Scan for the cell matching the given text and deliver its (x, y) coordinate at center. 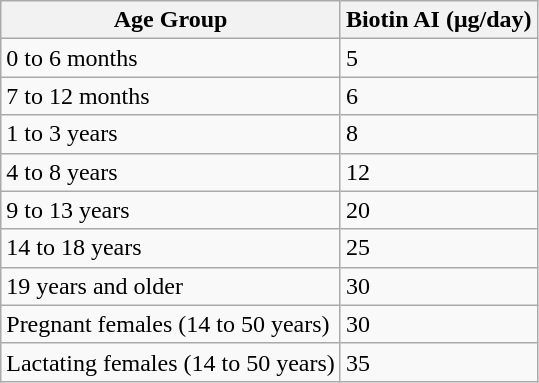
8 (438, 134)
Age Group (171, 20)
35 (438, 362)
25 (438, 248)
20 (438, 210)
Lactating females (14 to 50 years) (171, 362)
6 (438, 96)
7 to 12 months (171, 96)
Pregnant females (14 to 50 years) (171, 324)
1 to 3 years (171, 134)
12 (438, 172)
9 to 13 years (171, 210)
5 (438, 58)
4 to 8 years (171, 172)
19 years and older (171, 286)
Biotin AI (μg/day) (438, 20)
14 to 18 years (171, 248)
0 to 6 months (171, 58)
